Pinpoint the cell where the given text exists, returning its (X, Y) midpoint coordinate. 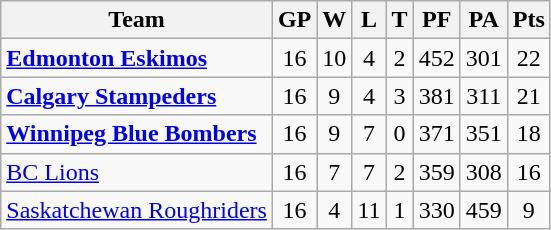
Team (137, 20)
1 (400, 210)
308 (484, 172)
452 (436, 58)
21 (528, 96)
Calgary Stampeders (137, 96)
330 (436, 210)
Winnipeg Blue Bombers (137, 134)
301 (484, 58)
PF (436, 20)
W (334, 20)
GP (294, 20)
459 (484, 210)
11 (369, 210)
PA (484, 20)
311 (484, 96)
Saskatchewan Roughriders (137, 210)
351 (484, 134)
L (369, 20)
10 (334, 58)
BC Lions (137, 172)
359 (436, 172)
0 (400, 134)
Pts (528, 20)
3 (400, 96)
T (400, 20)
Edmonton Eskimos (137, 58)
371 (436, 134)
18 (528, 134)
381 (436, 96)
22 (528, 58)
